Provide the (X, Y) coordinate of the cell's center where the given text is located.  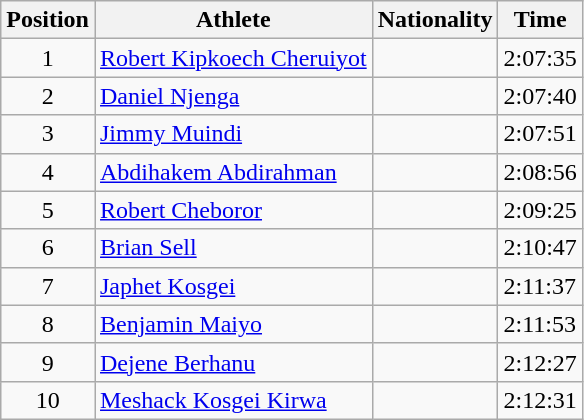
10 (48, 400)
Daniel Njenga (233, 96)
Abdihakem Abdirahman (233, 172)
6 (48, 248)
2:07:35 (540, 58)
2:12:27 (540, 362)
4 (48, 172)
2:07:51 (540, 134)
2:12:31 (540, 400)
Nationality (435, 20)
Brian Sell (233, 248)
7 (48, 286)
2:08:56 (540, 172)
2:09:25 (540, 210)
9 (48, 362)
2:10:47 (540, 248)
Jimmy Muindi (233, 134)
2:11:37 (540, 286)
3 (48, 134)
2:11:53 (540, 324)
Dejene Berhanu (233, 362)
2 (48, 96)
Time (540, 20)
Robert Kipkoech Cheruiyot (233, 58)
Japhet Kosgei (233, 286)
Robert Cheboror (233, 210)
Benjamin Maiyo (233, 324)
5 (48, 210)
8 (48, 324)
Athlete (233, 20)
2:07:40 (540, 96)
Meshack Kosgei Kirwa (233, 400)
Position (48, 20)
1 (48, 58)
